For the text-containing cell, return its midpoint in (X, Y) coordinate format. 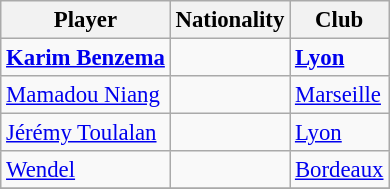
Bordeaux (340, 170)
Mamadou Niang (86, 95)
Club (340, 20)
Player (86, 20)
Nationality (230, 20)
Marseille (340, 95)
Wendel (86, 170)
Karim Benzema (86, 58)
Jérémy Toulalan (86, 133)
